Return (X, Y) of the center of cell containing provided text 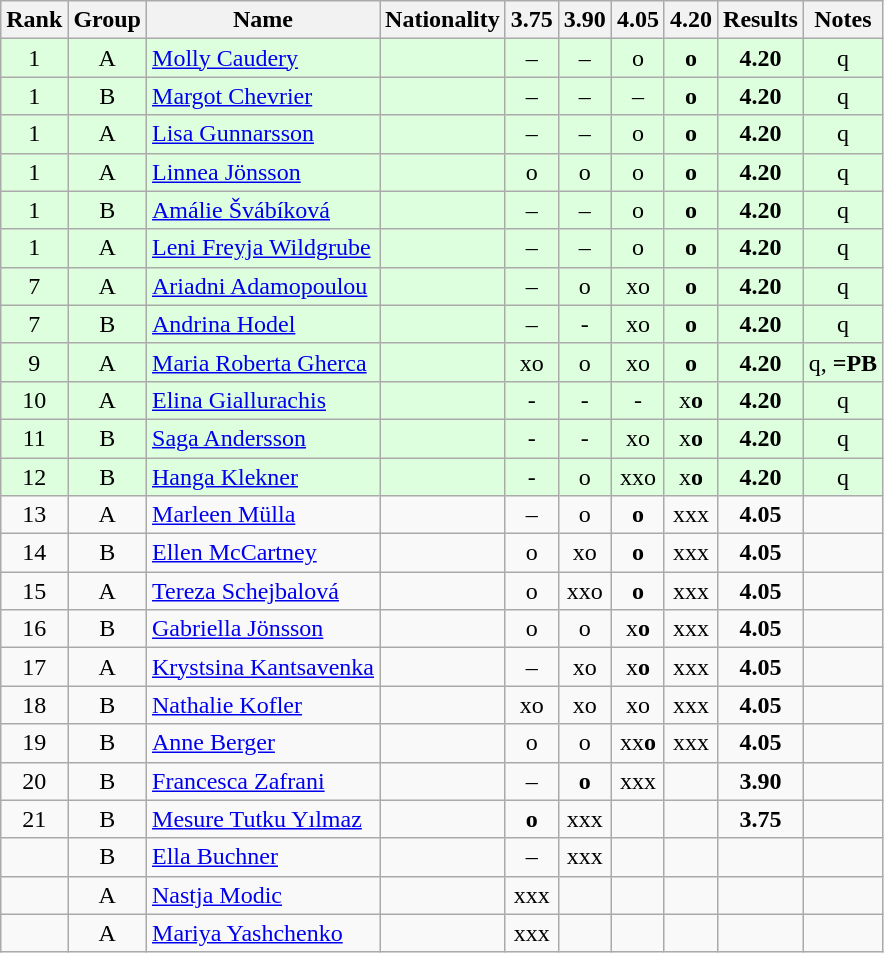
Molly Caudery (264, 58)
Rank (34, 20)
Group (108, 20)
16 (34, 629)
Marleen Mülla (264, 515)
Ellen McCartney (264, 553)
Nationality (443, 20)
Nastja Modic (264, 895)
17 (34, 667)
Results (761, 20)
9 (34, 362)
Margot Chevrier (264, 96)
15 (34, 591)
Andrina Hodel (264, 324)
19 (34, 743)
21 (34, 819)
Leni Freyja Wildgrube (264, 248)
Notes (842, 20)
10 (34, 400)
Elina Giallurachis (264, 400)
11 (34, 438)
Hanga Klekner (264, 477)
Ariadni Adamopoulou (264, 286)
Anne Berger (264, 743)
Name (264, 20)
14 (34, 553)
18 (34, 705)
q, =PB (842, 362)
12 (34, 477)
Saga Andersson (264, 438)
Krystsina Kantsavenka (264, 667)
Tereza Schejbalová (264, 591)
Mariya Yashchenko (264, 933)
Amálie Švábíková (264, 210)
Mesure Tutku Yılmaz (264, 819)
Ella Buchner (264, 857)
Francesca Zafrani (264, 781)
Maria Roberta Gherca (264, 362)
Linnea Jönsson (264, 172)
Gabriella Jönsson (264, 629)
Nathalie Kofler (264, 705)
13 (34, 515)
Lisa Gunnarsson (264, 134)
20 (34, 781)
